Locate the cell with the specified text and output its (x, y) center coordinate. 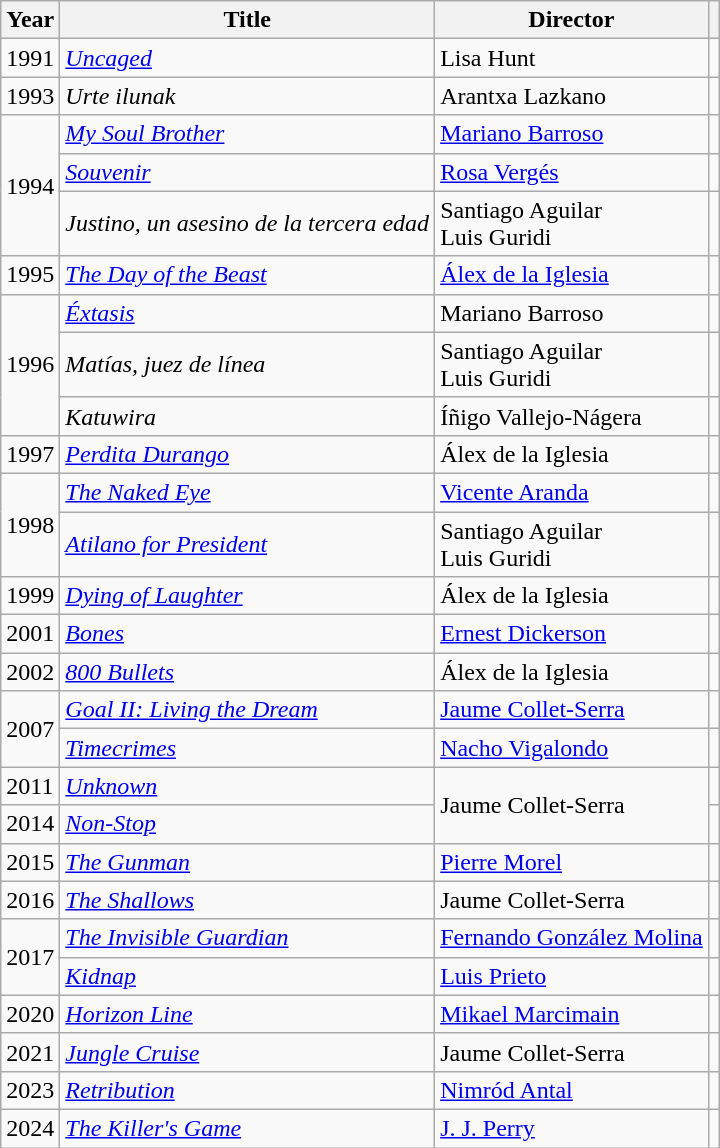
1994 (30, 186)
2021 (30, 1052)
Timecrimes (248, 748)
Urte ilunak (248, 96)
2001 (30, 634)
2002 (30, 672)
1993 (30, 96)
Nacho Vigalondo (572, 748)
2020 (30, 1014)
The Killer's Game (248, 1128)
J. J. Perry (572, 1128)
2024 (30, 1128)
Fernando González Molina (572, 938)
Vicente Aranda (572, 492)
2014 (30, 824)
Director (572, 20)
The Naked Eye (248, 492)
Íñigo Vallejo-Nágera (572, 416)
Year (30, 20)
1997 (30, 454)
Title (248, 20)
My Soul Brother (248, 134)
Luis Prieto (572, 976)
Pierre Morel (572, 862)
The Invisible Guardian (248, 938)
Katuwira (248, 416)
Uncaged (248, 58)
The Shallows (248, 900)
Perdita Durango (248, 454)
Souvenir (248, 172)
Dying of Laughter (248, 596)
Mikael Marcimain (572, 1014)
1996 (30, 364)
Matías, juez de línea (248, 364)
1999 (30, 596)
2015 (30, 862)
2016 (30, 900)
Arantxa Lazkano (572, 96)
Jungle Cruise (248, 1052)
Nimród Antal (572, 1090)
Non-Stop (248, 824)
Ernest Dickerson (572, 634)
2007 (30, 729)
2011 (30, 786)
1998 (30, 524)
Unknown (248, 786)
Horizon Line (248, 1014)
2017 (30, 957)
Justino, un asesino de la tercera edad (248, 224)
Lisa Hunt (572, 58)
1991 (30, 58)
Éxtasis (248, 313)
1995 (30, 275)
The Gunman (248, 862)
Kidnap (248, 976)
Retribution (248, 1090)
800 Bullets (248, 672)
Bones (248, 634)
Goal II: Living the Dream (248, 710)
Atilano for President (248, 544)
The Day of the Beast (248, 275)
Rosa Vergés (572, 172)
2023 (30, 1090)
